Detect which cell encompasses the target text, then output its [X, Y] center coordinate. 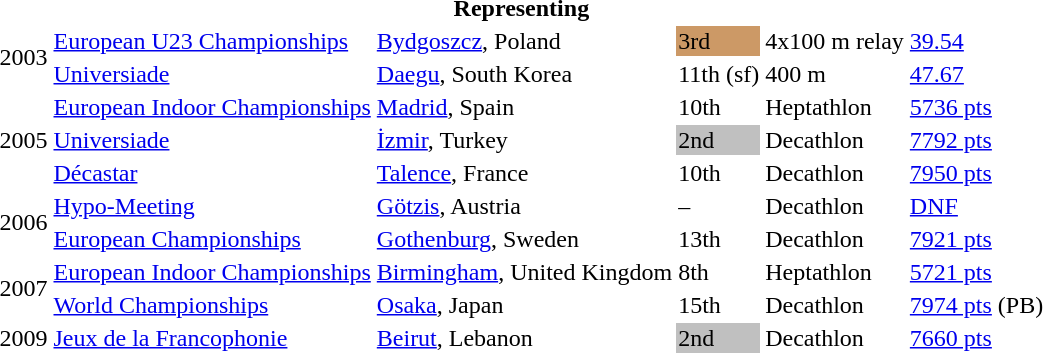
11th (sf) [719, 74]
European U23 Championships [212, 41]
Hypo-Meeting [212, 206]
Bydgoszcz, Poland [524, 41]
8th [719, 272]
World Championships [212, 305]
Gothenburg, Sweden [524, 239]
Daegu, South Korea [524, 74]
Décastar [212, 173]
13th [719, 239]
400 m [835, 74]
15th [719, 305]
3rd [719, 41]
– [719, 206]
Birmingham, United Kingdom [524, 272]
4x100 m relay [835, 41]
European Championships [212, 239]
Jeux de la Francophonie [212, 338]
Madrid, Spain [524, 107]
Talence, France [524, 173]
İzmir, Turkey [524, 140]
Beirut, Lebanon [524, 338]
Osaka, Japan [524, 305]
Götzis, Austria [524, 206]
